Provide the [X, Y] coordinate of the cell's center where the given text is located.  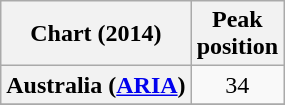
Chart (2014) [96, 34]
Peakposition [237, 34]
Australia (ARIA) [96, 85]
34 [237, 85]
